Pinpoint the cell where the given text exists, returning its (X, Y) midpoint coordinate. 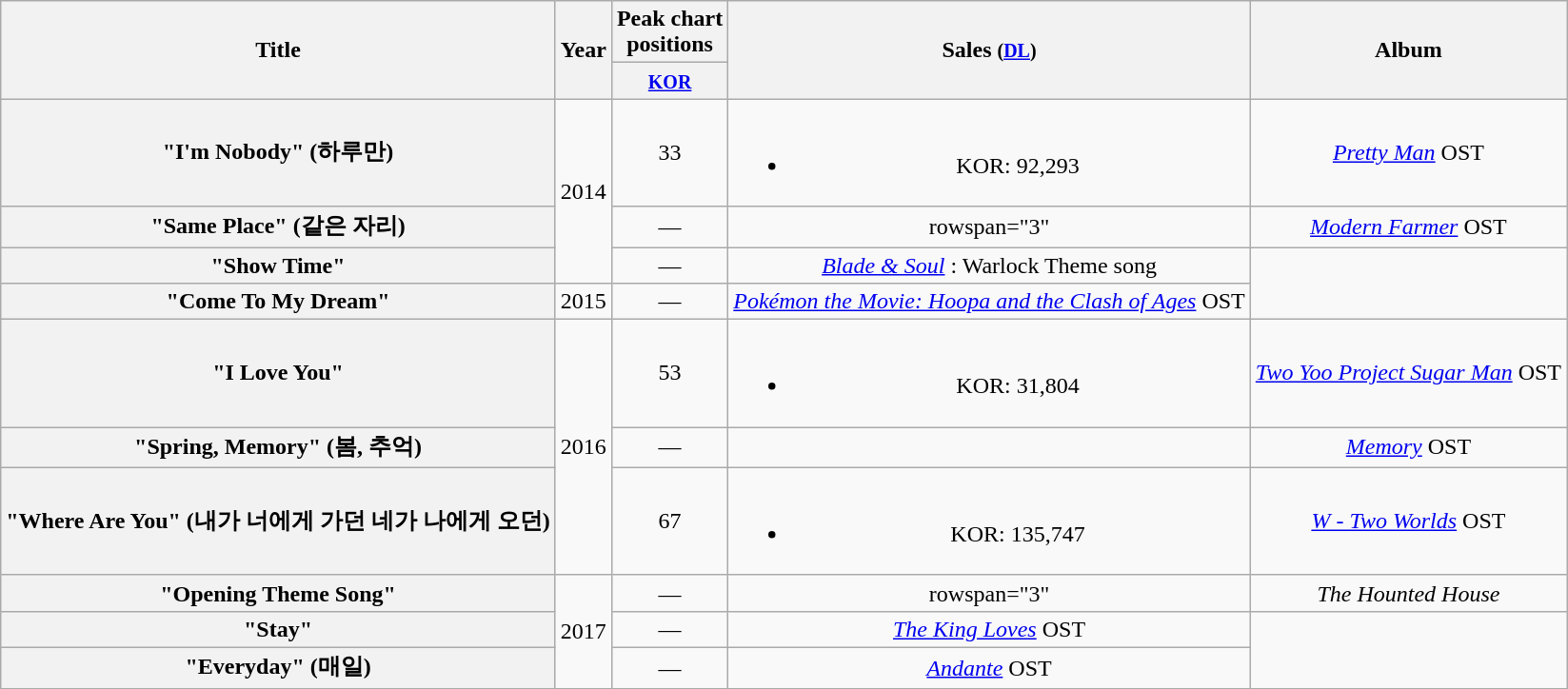
2017 (583, 632)
Andante OST (990, 668)
"I Love You" (278, 373)
KOR: 135,747 (990, 522)
2016 (583, 447)
The Hounted House (1408, 593)
2015 (583, 302)
"Stay" (278, 629)
Peak chart positions (669, 32)
Album (1408, 49)
"Opening Theme Song" (278, 593)
W - Two Worlds OST (1408, 522)
33 (669, 152)
KOR (669, 81)
"Everyday" (매일) (278, 668)
Year (583, 49)
Blade & Soul : Warlock Theme song (990, 266)
KOR: 31,804 (990, 373)
67 (669, 522)
"Same Place" (같은 자리) (278, 226)
Modern Farmer OST (1408, 226)
"Show Time" (278, 266)
The King Loves OST (990, 629)
"I'm Nobody" (하루만) (278, 152)
2014 (583, 191)
"Spring, Memory" (봄, 추억) (278, 447)
Memory OST (1408, 447)
KOR: 92,293 (990, 152)
Two Yoo Project Sugar Man OST (1408, 373)
Pokémon the Movie: Hoopa and the Clash of Ages OST (990, 302)
"Where Are You" (내가 너에게 가던 네가 나에게 오던) (278, 522)
Pretty Man OST (1408, 152)
Sales (DL) (990, 49)
Title (278, 49)
"Come To My Dream" (278, 302)
53 (669, 373)
